Output the [X, Y] coordinate of the center of the cell containing the given text.  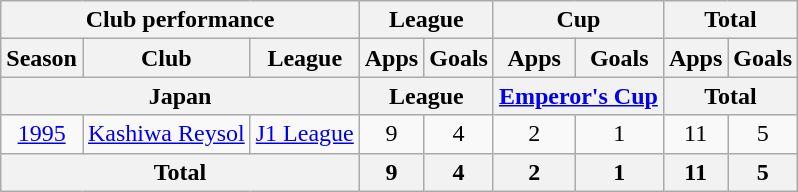
Kashiwa Reysol [166, 134]
Japan [180, 96]
Emperor's Cup [578, 96]
Club performance [180, 20]
Cup [578, 20]
Season [42, 58]
Club [166, 58]
1995 [42, 134]
J1 League [304, 134]
